Locate the cell with the specified text and output its [X, Y] center coordinate. 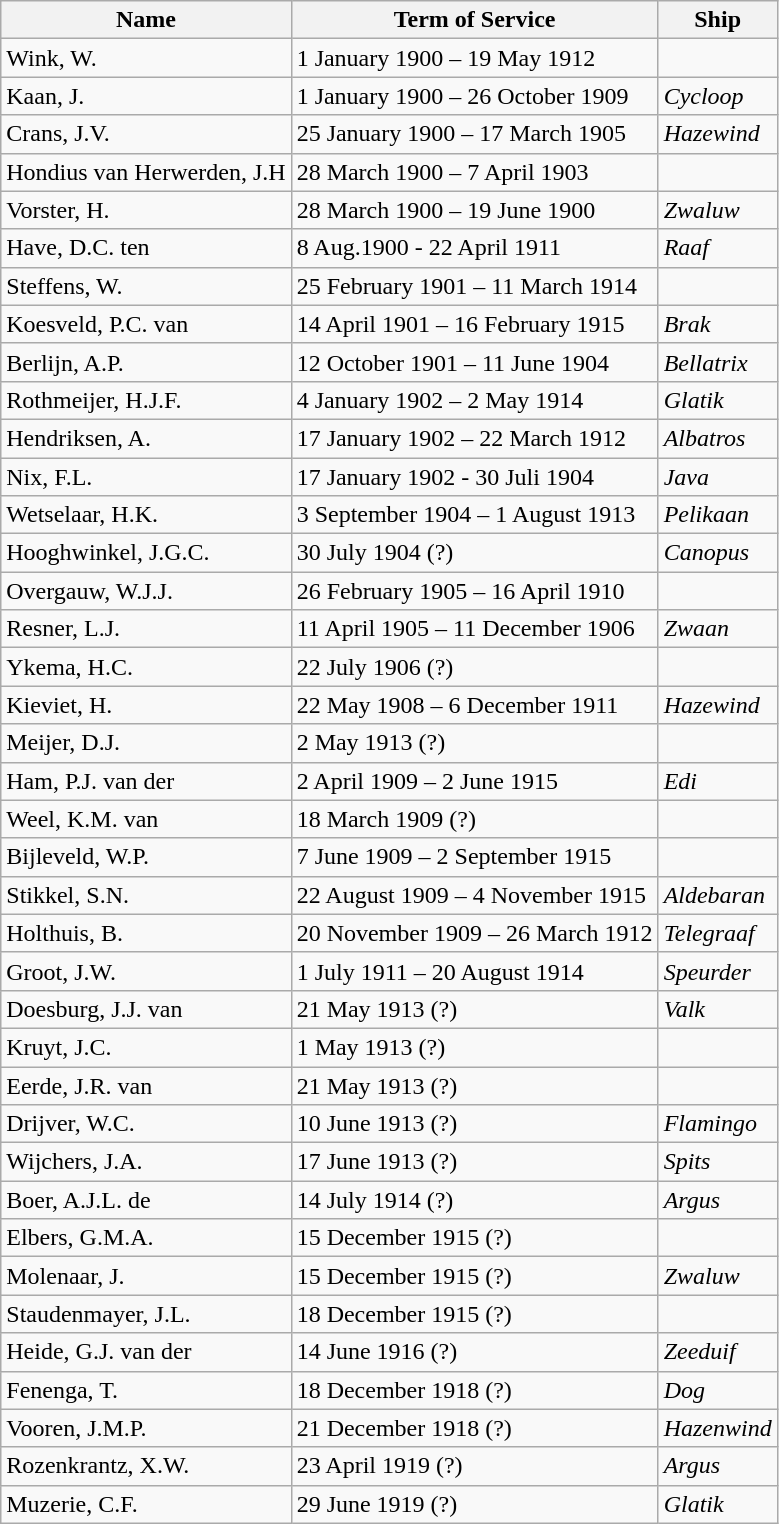
Term of Service [474, 20]
14 July 1914 (?) [474, 1200]
17 June 1913 (?) [474, 1162]
Groot, J.W. [146, 971]
Brak [718, 324]
Dog [718, 1390]
Fenenga, T. [146, 1390]
Hondius van Herwerden, J.H [146, 172]
Edi [718, 781]
14 April 1901 – 16 February 1915 [474, 324]
1 January 1900 – 19 May 1912 [474, 58]
Wetselaar, H.K. [146, 515]
26 February 1905 – 16 April 1910 [474, 591]
Speurder [718, 971]
11 April 1905 – 11 December 1906 [474, 629]
2 April 1909 – 2 June 1915 [474, 781]
20 November 1909 – 26 March 1912 [474, 933]
Ham, P.J. van der [146, 781]
Bellatrix [718, 362]
Eerde, J.R. van [146, 1085]
Wijchers, J.A. [146, 1162]
18 December 1915 (?) [474, 1314]
12 October 1901 – 11 June 1904 [474, 362]
Nix, F.L. [146, 477]
25 January 1900 – 17 March 1905 [474, 134]
22 May 1908 – 6 December 1911 [474, 705]
Resner, L.J. [146, 629]
28 March 1900 – 19 June 1900 [474, 210]
8 Aug.1900 - 22 April 1911 [474, 248]
Berlijn, A.P. [146, 362]
25 February 1901 – 11 March 1914 [474, 286]
7 June 1909 – 2 September 1915 [474, 857]
Muzerie, C.F. [146, 1504]
Meijer, D.J. [146, 743]
Bijleveld, W.P. [146, 857]
Staudenmayer, J.L. [146, 1314]
18 March 1909 (?) [474, 819]
Doesburg, J.J. van [146, 1009]
4 January 1902 – 2 May 1914 [474, 400]
Crans, J.V. [146, 134]
17 January 1902 - 30 Juli 1904 [474, 477]
Hooghwinkel, J.G.C. [146, 553]
Pelikaan [718, 515]
Koesveld, P.C. van [146, 324]
23 April 1919 (?) [474, 1466]
Boer, A.J.L. de [146, 1200]
Hendriksen, A. [146, 438]
Aldebaran [718, 895]
Kaan, J. [146, 96]
Zwaan [718, 629]
Have, D.C. ten [146, 248]
Hazenwind [718, 1428]
Ship [718, 20]
Vooren, J.M.P. [146, 1428]
Flamingo [718, 1124]
Steffens, W. [146, 286]
28 March 1900 – 7 April 1903 [474, 172]
Molenaar, J. [146, 1276]
Zeeduif [718, 1352]
Canopus [718, 553]
Drijver, W.C. [146, 1124]
22 July 1906 (?) [474, 667]
Java [718, 477]
2 May 1913 (?) [474, 743]
1 May 1913 (?) [474, 1047]
29 June 1919 (?) [474, 1504]
Telegraaf [718, 933]
1 July 1911 – 20 August 1914 [474, 971]
Vorster, H. [146, 210]
Wink, W. [146, 58]
Ykema, H.C. [146, 667]
Rozenkrantz, X.W. [146, 1466]
18 December 1918 (?) [474, 1390]
Overgauw, W.J.J. [146, 591]
Elbers, G.M.A. [146, 1238]
Spits [718, 1162]
Heide, G.J. van der [146, 1352]
10 June 1913 (?) [474, 1124]
Kieviet, H. [146, 705]
Stikkel, S.N. [146, 895]
14 June 1916 (?) [474, 1352]
3 September 1904 – 1 August 1913 [474, 515]
Albatros [718, 438]
Valk [718, 1009]
Name [146, 20]
Raaf [718, 248]
17 January 1902 – 22 March 1912 [474, 438]
22 August 1909 – 4 November 1915 [474, 895]
30 July 1904 (?) [474, 553]
Kruyt, J.C. [146, 1047]
Holthuis, B. [146, 933]
21 December 1918 (?) [474, 1428]
Weel, K.M. van [146, 819]
Cycloop [718, 96]
1 January 1900 – 26 October 1909 [474, 96]
Rothmeijer, H.J.F. [146, 400]
